Pinpoint the cell where the given text exists, returning its [X, Y] midpoint coordinate. 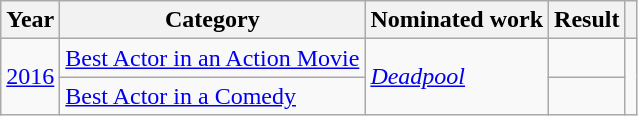
Result [587, 20]
Deadpool [457, 77]
Best Actor in a Comedy [212, 96]
Category [212, 20]
Year [30, 20]
Best Actor in an Action Movie [212, 58]
2016 [30, 77]
Nominated work [457, 20]
